Locate the cell with the specified text and output its (X, Y) center coordinate. 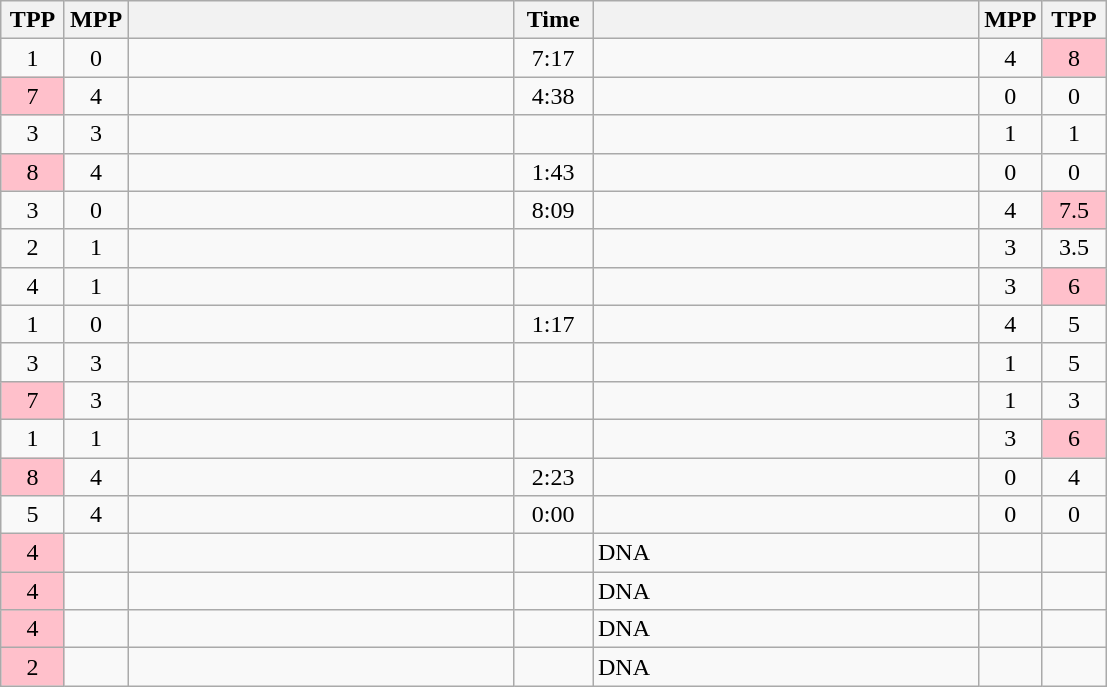
0:00 (554, 515)
7.5 (1074, 210)
1:43 (554, 172)
3.5 (1074, 248)
Time (554, 20)
2:23 (554, 477)
8:09 (554, 210)
1:17 (554, 324)
4:38 (554, 96)
7:17 (554, 58)
